Scan for the cell matching the given text and deliver its (X, Y) coordinate at center. 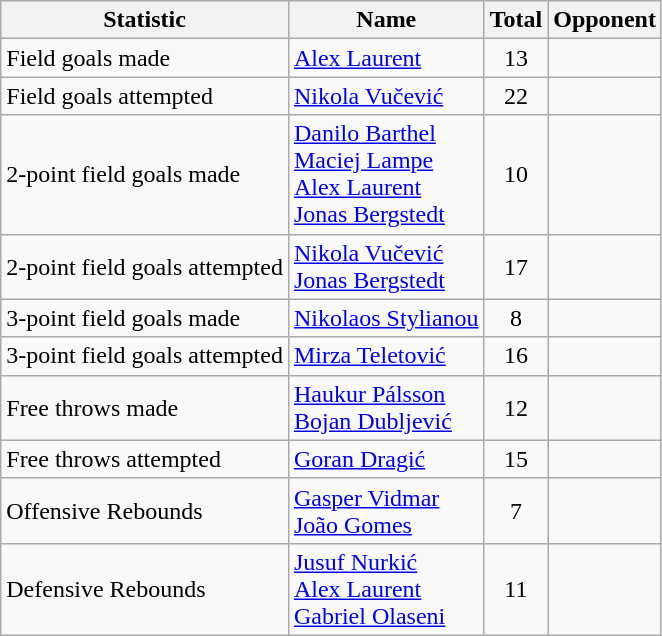
17 (516, 266)
3-point field goals attempted (145, 356)
Field goals attempted (145, 96)
Statistic (145, 20)
10 (516, 174)
16 (516, 356)
2-point field goals attempted (145, 266)
11 (516, 589)
Free throws attempted (145, 459)
Free throws made (145, 408)
Nikola Vučević Jonas Bergstedt (386, 266)
Offensive Rebounds (145, 510)
15 (516, 459)
Alex Laurent (386, 58)
Goran Dragić (386, 459)
Nikolaos Stylianou (386, 318)
Opponent (605, 20)
Danilo Barthel Maciej Lampe Alex Laurent Jonas Bergstedt (386, 174)
Jusuf Nurkić Alex Laurent Gabriel Olaseni (386, 589)
Nikola Vučević (386, 96)
7 (516, 510)
Name (386, 20)
3-point field goals made (145, 318)
2-point field goals made (145, 174)
Field goals made (145, 58)
Gasper Vidmar João Gomes (386, 510)
Haukur Pálsson Bojan Dubljević (386, 408)
Total (516, 20)
8 (516, 318)
22 (516, 96)
13 (516, 58)
12 (516, 408)
Defensive Rebounds (145, 589)
Mirza Teletović (386, 356)
